Detect which cell encompasses the target text, then output its (X, Y) center coordinate. 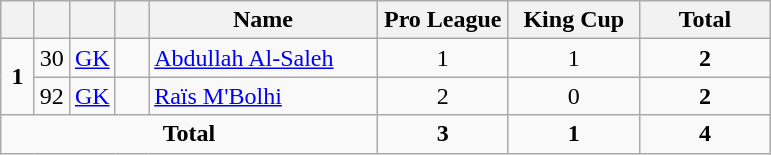
Pro League (442, 20)
30 (52, 58)
King Cup (574, 20)
Abdullah Al-Saleh (264, 58)
Name (264, 20)
Raïs M'Bolhi (264, 96)
4 (704, 134)
92 (52, 96)
0 (574, 96)
3 (442, 134)
